Pinpoint the cell where the given text exists, returning its (X, Y) midpoint coordinate. 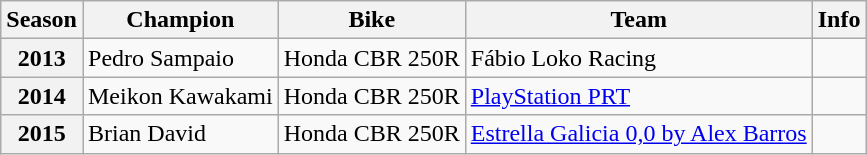
Info (839, 20)
Season (42, 20)
Pedro Sampaio (180, 58)
Fábio Loko Racing (638, 58)
Team (638, 20)
Meikon Kawakami (180, 96)
Estrella Galicia 0,0 by Alex Barros (638, 134)
Bike (372, 20)
2015 (42, 134)
2014 (42, 96)
Champion (180, 20)
2013 (42, 58)
PlayStation PRT (638, 96)
Brian David (180, 134)
